Identify which cell holds the provided text, then report its (x, y) central coordinate. 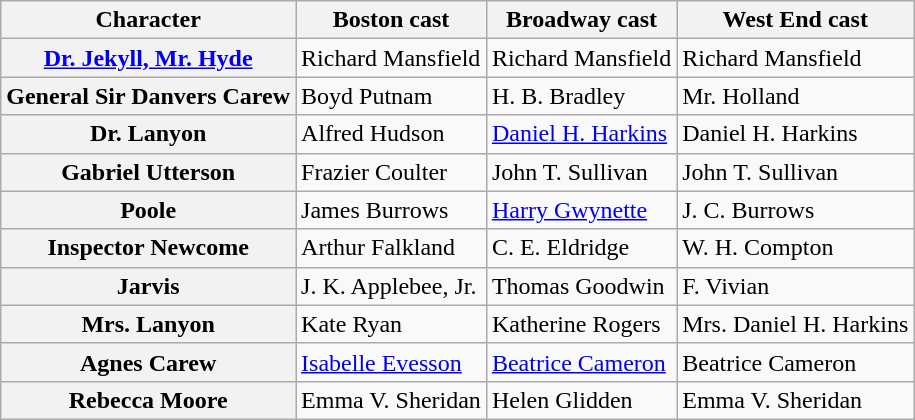
Gabriel Utterson (148, 172)
J. C. Burrows (796, 210)
F. Vivian (796, 286)
Frazier Coulter (392, 172)
Mr. Holland (796, 96)
Poole (148, 210)
Inspector Newcome (148, 248)
Jarvis (148, 286)
General Sir Danvers Carew (148, 96)
H. B. Bradley (581, 96)
Alfred Hudson (392, 134)
Dr. Lanyon (148, 134)
Isabelle Evesson (392, 362)
Dr. Jekyll, Mr. Hyde (148, 58)
Kate Ryan (392, 324)
W. H. Compton (796, 248)
Mrs. Daniel H. Harkins (796, 324)
Katherine Rogers (581, 324)
Mrs. Lanyon (148, 324)
Boston cast (392, 20)
Helen Glidden (581, 400)
Character (148, 20)
Rebecca Moore (148, 400)
West End cast (796, 20)
Harry Gwynette (581, 210)
Arthur Falkland (392, 248)
J. K. Applebee, Jr. (392, 286)
Boyd Putnam (392, 96)
James Burrows (392, 210)
Agnes Carew (148, 362)
Broadway cast (581, 20)
Thomas Goodwin (581, 286)
C. E. Eldridge (581, 248)
